For the text-containing cell, return its midpoint in [X, Y] coordinate format. 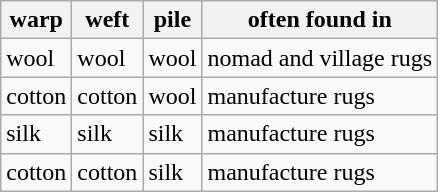
pile [172, 20]
nomad and village rugs [320, 58]
weft [108, 20]
often found in [320, 20]
warp [36, 20]
